Locate the cell with the specified text and output its [x, y] center coordinate. 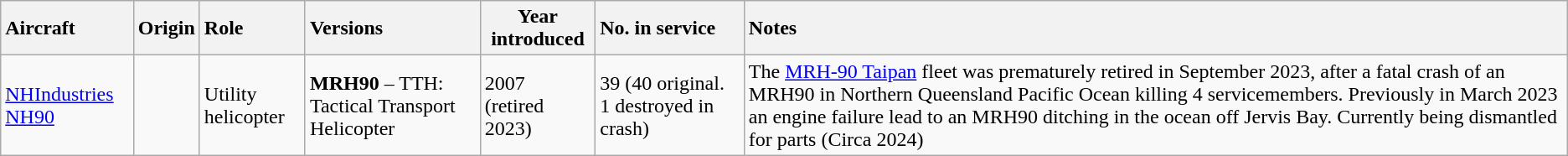
Origin [166, 29]
39 (40 original. 1 destroyed in crash) [670, 106]
2007(retired 2023) [538, 106]
Notes [1156, 29]
NHIndustries NH90 [67, 106]
No. in service [670, 29]
MRH90 – TTH: Tactical Transport Helicopter [392, 106]
Role [252, 29]
Aircraft [67, 29]
Versions [392, 29]
Year introduced [538, 29]
Utility helicopter [252, 106]
